Identify which cell holds the provided text, then report its (x, y) central coordinate. 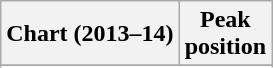
Chart (2013–14) (90, 34)
Peakposition (225, 34)
